Return [X, Y] of the center of cell containing provided text 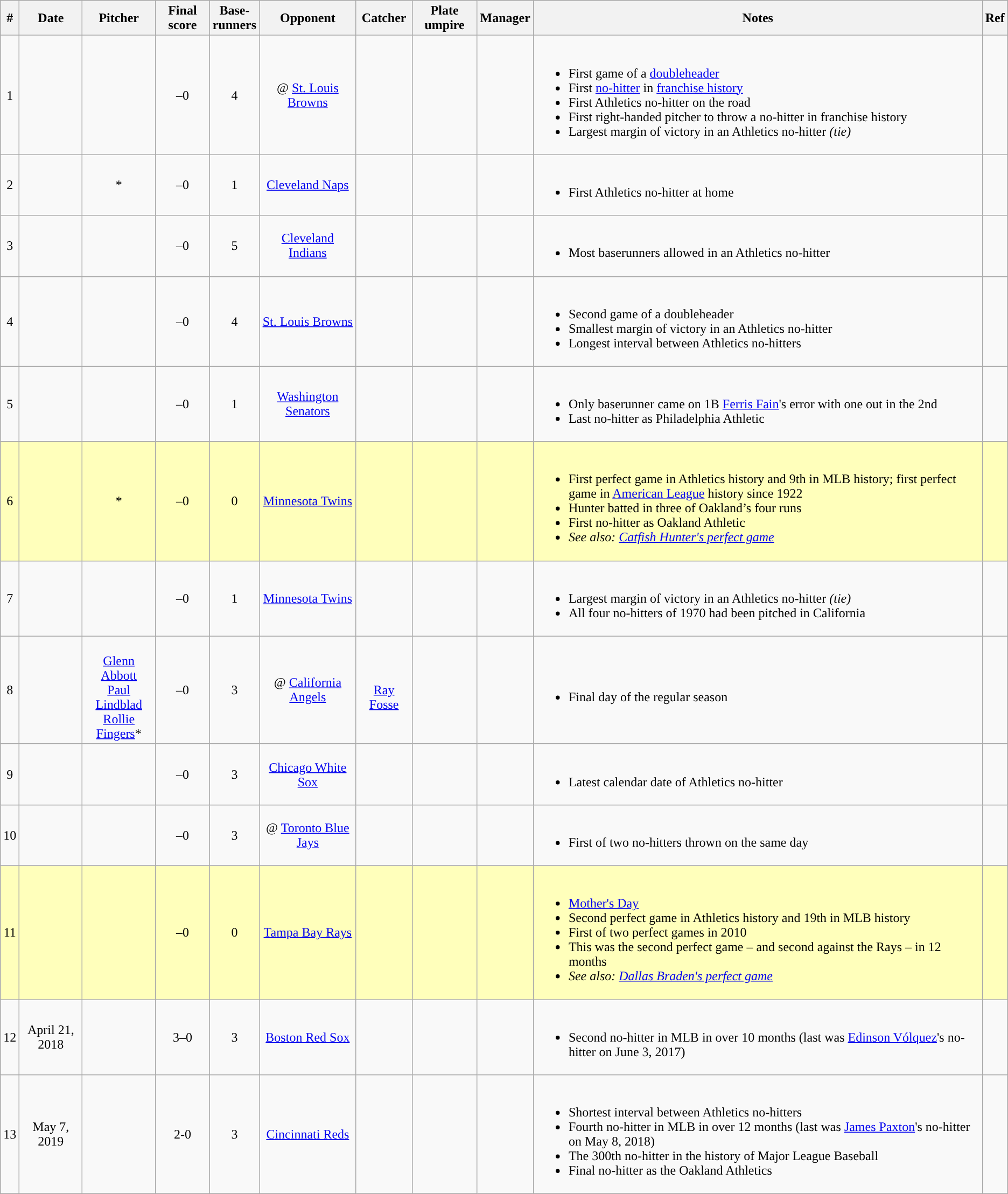
Final score [183, 18]
13 [10, 1134]
Cincinnati Reds [308, 1134]
St. Louis Browns [308, 321]
7 [10, 598]
May 7, 2019 [51, 1134]
Only baserunner came on 1B Ferris Fain's error with one out in the 2ndLast no-hitter as Philadelphia Athletic [758, 404]
Second no-hitter in MLB in over 10 months (last was Edinson Vólquez's no-hitter on June 3, 2017) [758, 1037]
First Athletics no-hitter at home [758, 185]
First of two no-hitters thrown on the same day [758, 835]
Washington Senators [308, 404]
Catcher [384, 18]
12 [10, 1037]
Opponent [308, 18]
Manager [505, 18]
6 [10, 501]
9 [10, 774]
Plate umpire [445, 18]
2 [10, 185]
Pitcher [119, 18]
11 [10, 932]
8 [10, 690]
2-0 [183, 1134]
10 [10, 835]
Ref [995, 18]
@ St. Louis Browns [308, 95]
Chicago White Sox [308, 774]
@ California Angels [308, 690]
3–0 [183, 1037]
Glenn Abbott Paul Lindblad Rollie Fingers* [119, 690]
Tampa Bay Rays [308, 932]
Cleveland Naps [308, 185]
Boston Red Sox [308, 1037]
Notes [758, 18]
Cleveland Indians [308, 246]
Most baserunners allowed in an Athletics no-hitter [758, 246]
April 21, 2018 [51, 1037]
Final day of the regular season [758, 690]
Ray Fosse [384, 690]
Largest margin of victory in an Athletics no-hitter (tie)All four no-hitters of 1970 had been pitched in California [758, 598]
Base-runners [234, 18]
# [10, 18]
@ Toronto Blue Jays [308, 835]
Date [51, 18]
Second game of a doubleheaderSmallest margin of victory in an Athletics no-hitterLongest interval between Athletics no-hitters [758, 321]
Latest calendar date of Athletics no-hitter [758, 774]
